Return the [X, Y] coordinate for the center point of the cell that contains the specified text.  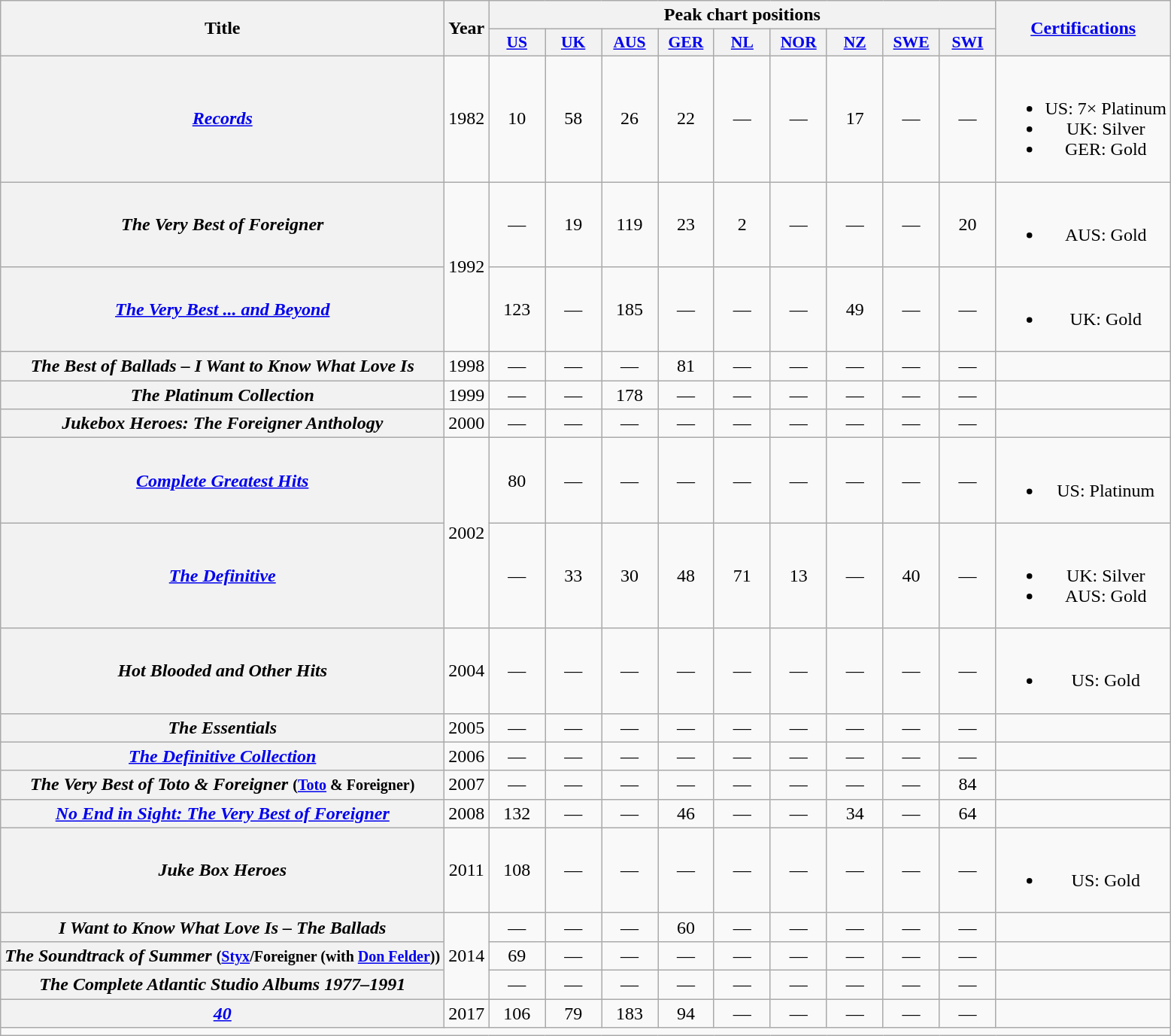
2008 [466, 813]
58 [573, 119]
26 [630, 119]
US: 7× PlatinumUK: SilverGER: Gold [1083, 119]
2002 [466, 533]
NZ [854, 43]
30 [630, 576]
Jukebox Heroes: The Foreigner Anthology [223, 424]
64 [967, 813]
48 [686, 576]
The Very Best ... and Beyond [223, 310]
AUS [630, 43]
No End in Sight: The Very Best of Foreigner [223, 813]
1999 [466, 395]
19 [573, 224]
The Definitive [223, 576]
I Want to Know What Love Is – The Ballads [223, 927]
UK: Gold [1083, 310]
Year [466, 29]
22 [686, 119]
106 [517, 1013]
79 [573, 1013]
SWI [967, 43]
1982 [466, 119]
US [517, 43]
84 [967, 785]
60 [686, 927]
2004 [466, 671]
2017 [466, 1013]
46 [686, 813]
The Best of Ballads – I Want to Know What Love Is [223, 366]
1992 [466, 267]
20 [967, 224]
The Very Best of Foreigner [223, 224]
2011 [466, 870]
Complete Greatest Hits [223, 480]
UK [573, 43]
69 [517, 955]
UK: SilverAUS: Gold [1083, 576]
The Soundtrack of Summer (Styx/Foreigner (with Don Felder)) [223, 955]
49 [854, 310]
NOR [799, 43]
183 [630, 1013]
2006 [466, 756]
80 [517, 480]
81 [686, 366]
2 [742, 224]
GER [686, 43]
AUS: Gold [1083, 224]
108 [517, 870]
33 [573, 576]
1998 [466, 366]
178 [630, 395]
SWE [912, 43]
Juke Box Heroes [223, 870]
2014 [466, 955]
The Very Best of Toto & Foreigner (Toto & Foreigner) [223, 785]
The Definitive Collection [223, 756]
2005 [466, 728]
185 [630, 310]
132 [517, 813]
Records [223, 119]
2007 [466, 785]
Certifications [1083, 29]
Title [223, 29]
123 [517, 310]
17 [854, 119]
10 [517, 119]
The Platinum Collection [223, 395]
34 [854, 813]
Peak chart positions [742, 15]
The Complete Atlantic Studio Albums 1977–1991 [223, 984]
94 [686, 1013]
The Essentials [223, 728]
13 [799, 576]
119 [630, 224]
NL [742, 43]
2000 [466, 424]
US: Platinum [1083, 480]
71 [742, 576]
Hot Blooded and Other Hits [223, 671]
23 [686, 224]
